Find where the given text appears and provide that cell's center as [X, Y] coordinate. 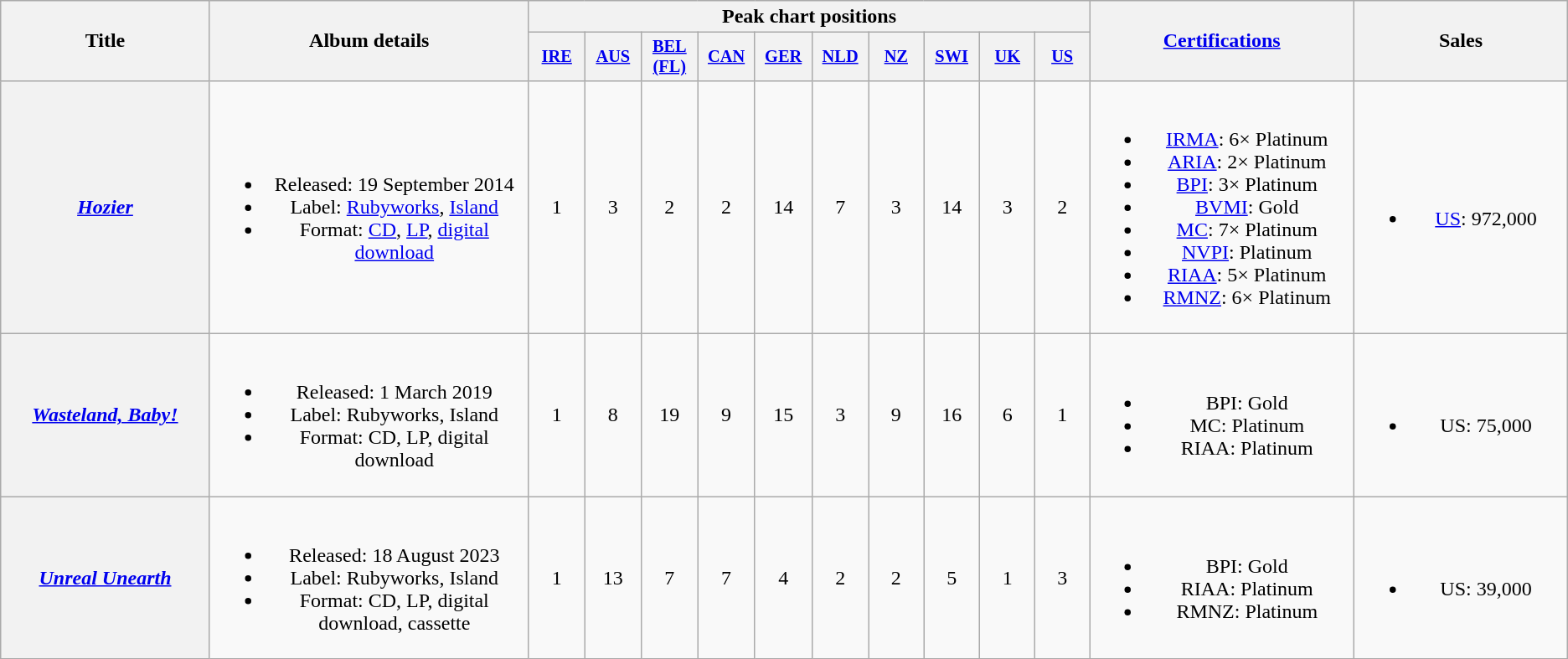
Released: 1 March 2019Label: Rubyworks, IslandFormat: CD, LP, digital download [369, 415]
US [1062, 57]
6 [1008, 415]
13 [613, 578]
AUS [613, 57]
NLD [840, 57]
15 [783, 415]
US: 39,000 [1461, 578]
BPI: GoldMC: PlatinumRIAA: Platinum [1222, 415]
Hozier [106, 207]
19 [670, 415]
US: 75,000 [1461, 415]
Unreal Unearth [106, 578]
5 [952, 578]
IRMA: 6× PlatinumARIA: 2× PlatinumBPI: 3× PlatinumBVMI: GoldMC: 7× PlatinumNVPI: PlatinumRIAA: 5× PlatinumRMNZ: 6× Platinum [1222, 207]
BEL(FL) [670, 57]
8 [613, 415]
Released: 18 August 2023Label: Rubyworks, IslandFormat: CD, LP, digital download, cassette [369, 578]
Peak chart positions [809, 17]
Title [106, 41]
Wasteland, Baby! [106, 415]
NZ [896, 57]
Sales [1461, 41]
US: 972,000 [1461, 207]
BPI: GoldRIAA: PlatinumRMNZ: Platinum [1222, 578]
CAN [726, 57]
Album details [369, 41]
UK [1008, 57]
Released: 19 September 2014Label: Rubyworks, IslandFormat: CD, LP, digital download [369, 207]
Certifications [1222, 41]
16 [952, 415]
IRE [556, 57]
GER [783, 57]
SWI [952, 57]
4 [783, 578]
